Extract the (X, Y) coordinate from the center of the cell holding the provided text.  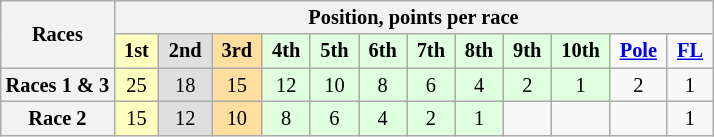
Position, points per race (414, 17)
18 (186, 85)
Races (58, 34)
2nd (186, 51)
Races 1 & 3 (58, 85)
25 (136, 85)
FL (690, 51)
7th (431, 51)
Pole (638, 51)
10th (580, 51)
3rd (237, 51)
9th (527, 51)
Race 2 (58, 118)
5th (334, 51)
8th (479, 51)
1st (136, 51)
4th (286, 51)
6th (382, 51)
